Scan for the cell matching the given text and deliver its [x, y] coordinate at center. 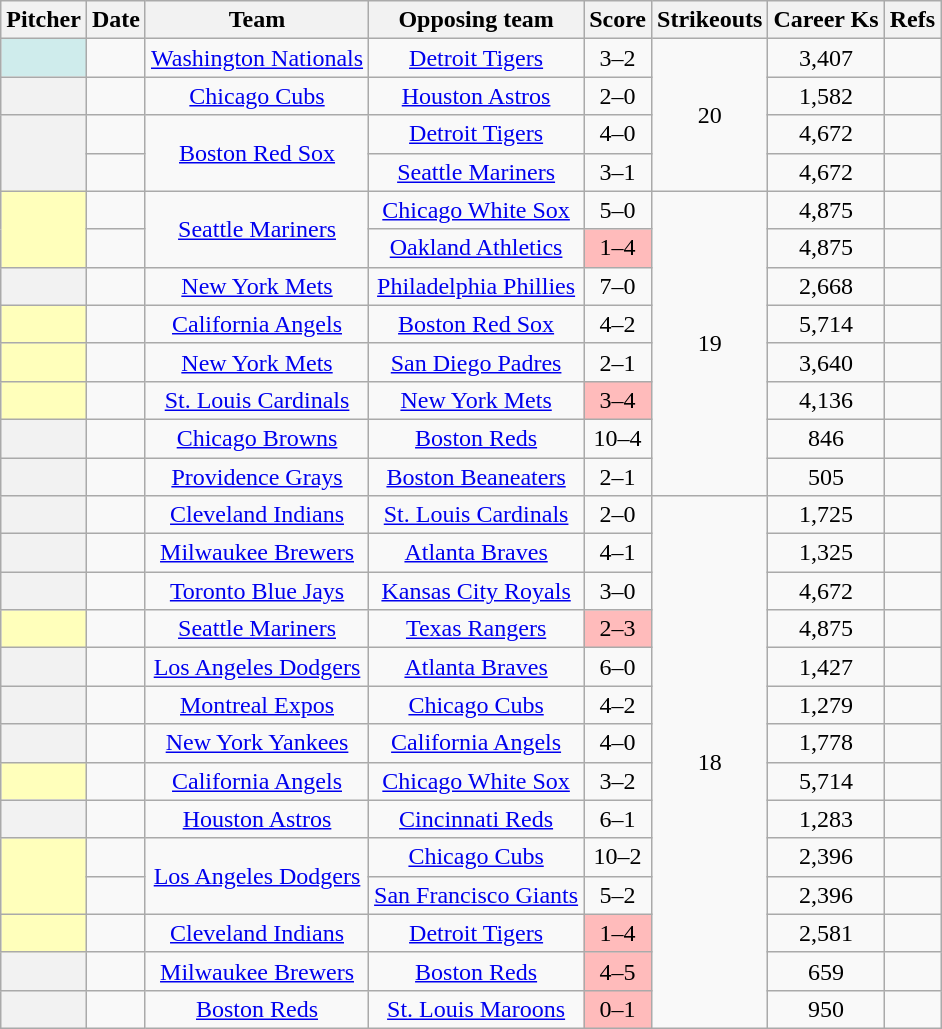
1,279 [826, 705]
San Diego Padres [476, 362]
3–0 [618, 591]
Date [116, 20]
18 [710, 762]
3,640 [826, 362]
4,136 [826, 400]
Pitcher [44, 20]
6–1 [618, 819]
1,582 [826, 96]
20 [710, 115]
Kansas City Royals [476, 591]
2,668 [826, 286]
1,283 [826, 819]
Montreal Expos [256, 705]
Toronto Blue Jays [256, 591]
Providence Grays [256, 477]
Score [618, 20]
1,427 [826, 667]
Texas Rangers [476, 629]
Career Ks [826, 20]
10–4 [618, 438]
5–2 [618, 895]
505 [826, 477]
San Francisco Giants [476, 895]
Refs [912, 20]
950 [826, 1009]
1,725 [826, 515]
Chicago Browns [256, 438]
3–4 [618, 400]
Oakland Athletics [476, 248]
2–3 [618, 629]
Philadelphia Phillies [476, 286]
659 [826, 971]
1,778 [826, 743]
5–0 [618, 210]
846 [826, 438]
7–0 [618, 286]
Boston Beaneaters [476, 477]
Team [256, 20]
New York Yankees [256, 743]
4–1 [618, 553]
10–2 [618, 857]
3,407 [826, 58]
19 [710, 343]
0–1 [618, 1009]
Opposing team [476, 20]
4–5 [618, 971]
Cincinnati Reds [476, 819]
1,325 [826, 553]
2,581 [826, 933]
3–1 [618, 172]
6–0 [618, 667]
Washington Nationals [256, 58]
St. Louis Maroons [476, 1009]
Strikeouts [710, 20]
